Extract the (X, Y) coordinate from the center of the cell holding the provided text.  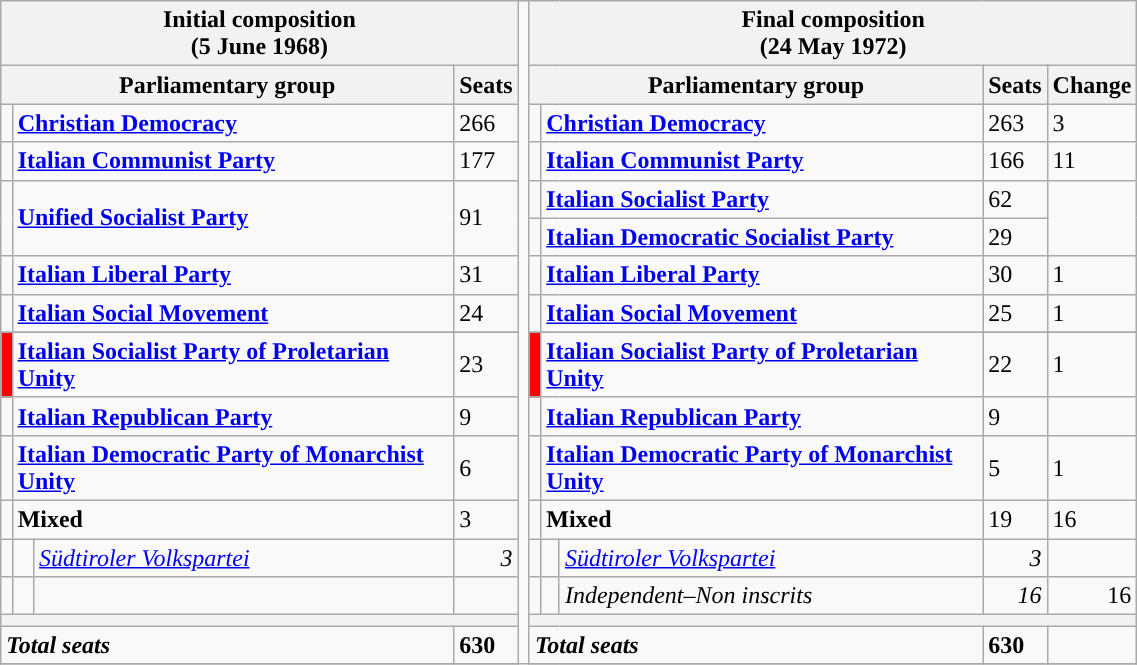
91 (486, 218)
Final composition(24 May 1972) (832, 34)
5 (1015, 468)
31 (486, 275)
30 (1015, 275)
Italian Democratic Socialist Party (762, 237)
22 (1015, 364)
24 (486, 313)
177 (486, 161)
Change (1092, 85)
6 (486, 468)
Independent–Non inscrits (770, 596)
Initial composition(5 June 1968) (260, 34)
263 (1015, 123)
25 (1015, 313)
62 (1015, 199)
266 (486, 123)
166 (1015, 161)
23 (486, 364)
Italian Socialist Party (762, 199)
19 (1015, 519)
Unified Socialist Party (233, 218)
29 (1015, 237)
11 (1092, 161)
